Extract the (x, y) coordinate from the center of the cell holding the provided text.  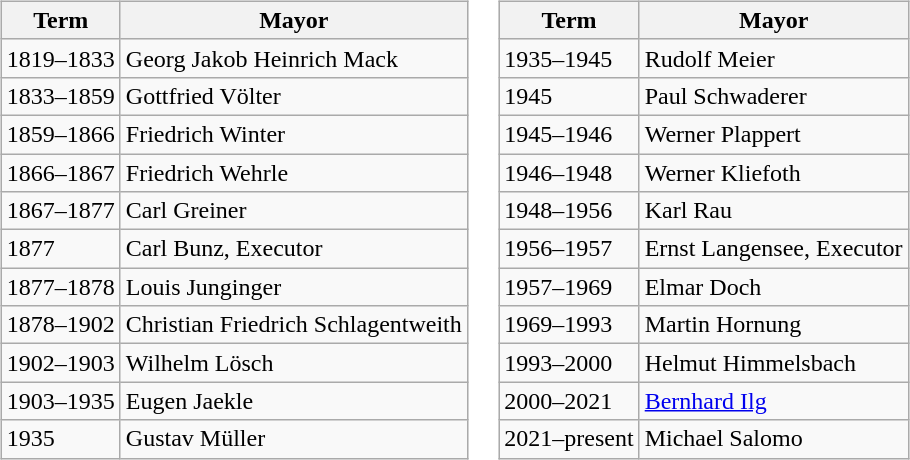
1903–1935 (60, 401)
1948–1956 (569, 211)
1819–1833 (60, 58)
Michael Salomo (774, 439)
Helmut Himmelsbach (774, 363)
1866–1867 (60, 173)
Gottfried Völter (294, 96)
Georg Jakob Heinrich Mack (294, 58)
Karl Rau (774, 211)
1956–1957 (569, 249)
1969–1993 (569, 325)
Gustav Müller (294, 439)
Carl Greiner (294, 211)
2021–present (569, 439)
1877–1878 (60, 287)
Friedrich Wehrle (294, 173)
2000–2021 (569, 401)
Elmar Doch (774, 287)
Christian Friedrich Schlagentweith (294, 325)
1946–1948 (569, 173)
Bernhard Ilg (774, 401)
Ernst Langensee, Executor (774, 249)
1859–1866 (60, 134)
1945 (569, 96)
Rudolf Meier (774, 58)
Friedrich Winter (294, 134)
Martin Hornung (774, 325)
1878–1902 (60, 325)
1877 (60, 249)
Louis Junginger (294, 287)
1935 (60, 439)
Wilhelm Lösch (294, 363)
1833–1859 (60, 96)
Eugen Jaekle (294, 401)
Paul Schwaderer (774, 96)
1902–1903 (60, 363)
Werner Plappert (774, 134)
Carl Bunz, Executor (294, 249)
1993–2000 (569, 363)
Werner Kliefoth (774, 173)
1867–1877 (60, 211)
1945–1946 (569, 134)
1935–1945 (569, 58)
1957–1969 (569, 287)
